Scan for the cell matching the given text and deliver its (X, Y) coordinate at center. 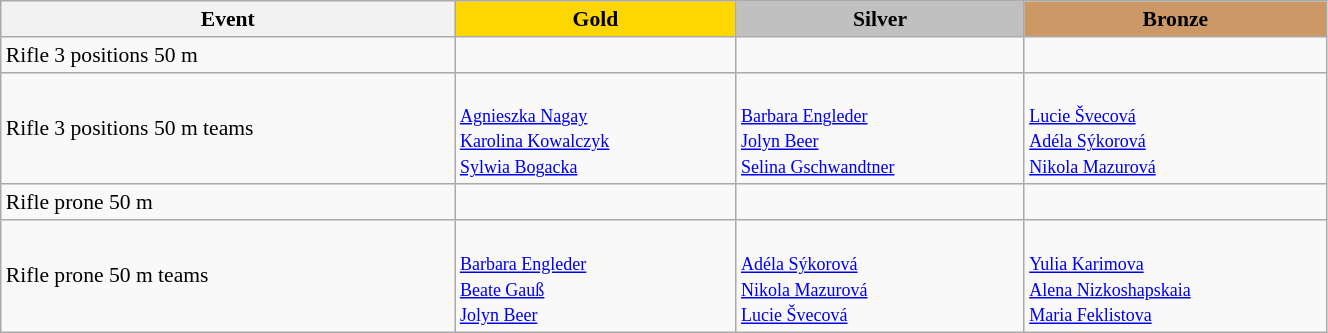
Barbara EnglederBeate GaußJolyn Beer (596, 276)
Gold (596, 19)
Event (228, 19)
Lucie ŠvecováAdéla SýkorováNikola Mazurová (1175, 128)
Rifle 3 positions 50 m (228, 55)
Adéla SýkorováNikola MazurováLucie Švecová (880, 276)
Yulia KarimovaAlena NizkoshapskaiaMaria Feklistova (1175, 276)
Rifle prone 50 m teams (228, 276)
Bronze (1175, 19)
Rifle 3 positions 50 m teams (228, 128)
Barbara EnglederJolyn BeerSelina Gschwandtner (880, 128)
Agnieszka NagayKarolina KowalczykSylwia Bogacka (596, 128)
Silver (880, 19)
Rifle prone 50 m (228, 203)
